Return [x, y] of the center of cell containing provided text 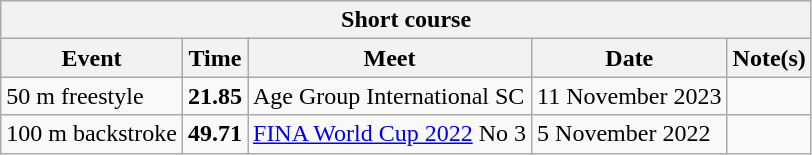
100 m backstroke [92, 134]
Time [214, 58]
Age Group International SC [390, 96]
49.71 [214, 134]
Short course [406, 20]
21.85 [214, 96]
11 November 2023 [630, 96]
FINA World Cup 2022 No 3 [390, 134]
Event [92, 58]
Note(s) [769, 58]
50 m freestyle [92, 96]
Meet [390, 58]
5 November 2022 [630, 134]
Date [630, 58]
